Determine the (x, y) coordinate at the center of the cell enclosing the given text.  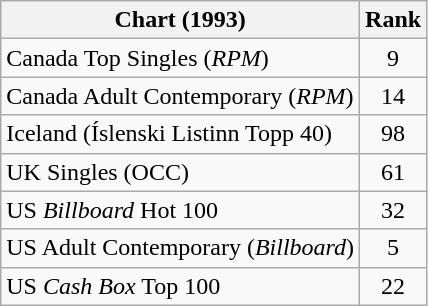
Iceland (Íslenski Listinn Topp 40) (180, 134)
5 (394, 248)
14 (394, 96)
32 (394, 210)
UK Singles (OCC) (180, 172)
9 (394, 58)
Canada Adult Contemporary (RPM) (180, 96)
US Cash Box Top 100 (180, 286)
US Billboard Hot 100 (180, 210)
22 (394, 286)
Chart (1993) (180, 20)
61 (394, 172)
US Adult Contemporary (Billboard) (180, 248)
98 (394, 134)
Canada Top Singles (RPM) (180, 58)
Rank (394, 20)
